Provide the (X, Y) coordinate of the cell's center where the given text is located.  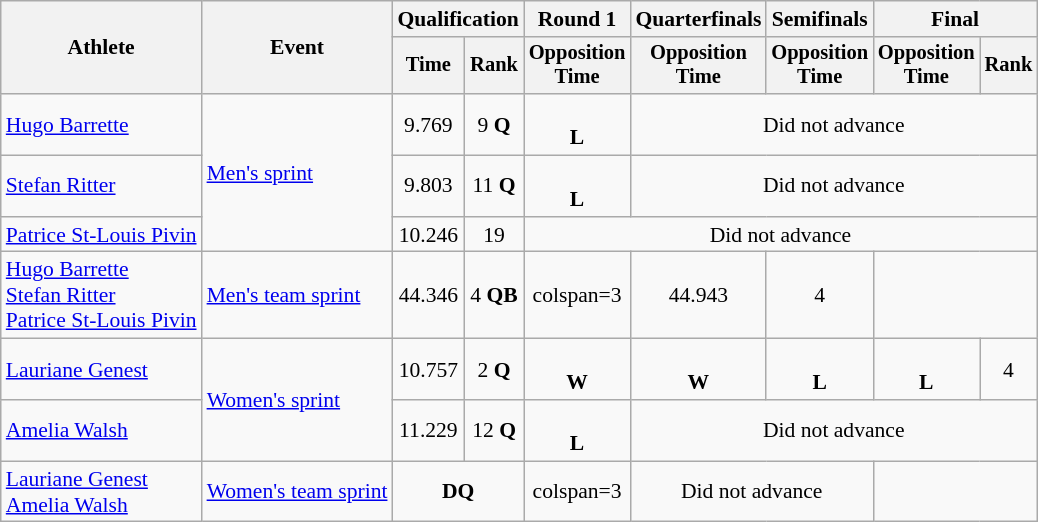
4 QB (494, 296)
Patrice St-Louis Pivin (102, 235)
Lauriane GenestAmelia Walsh (102, 492)
Women's sprint (298, 400)
Men's sprint (298, 173)
44.346 (429, 296)
DQ (458, 492)
Final (955, 19)
Women's team sprint (298, 492)
Semifinals (820, 19)
10.757 (429, 370)
Quarterfinals (698, 19)
44.943 (698, 296)
9 Q (494, 124)
Stefan Ritter (102, 186)
Men's team sprint (298, 296)
Lauriane Genest (102, 370)
Hugo BarretteStefan RitterPatrice St-Louis Pivin (102, 296)
Round 1 (578, 19)
9.803 (429, 186)
19 (494, 235)
2 Q (494, 370)
Athlete (102, 48)
10.246 (429, 235)
11.229 (429, 430)
9.769 (429, 124)
11 Q (494, 186)
Qualification (458, 19)
12 Q (494, 430)
Hugo Barrette (102, 124)
Time (429, 66)
Amelia Walsh (102, 430)
Event (298, 48)
